Find where the given text appears and provide that cell's center as [x, y] coordinate. 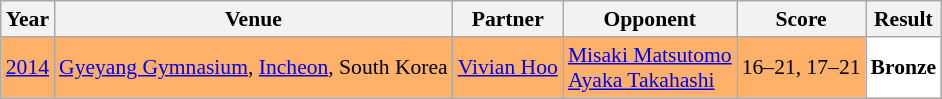
Result [904, 19]
Bronze [904, 68]
Gyeyang Gymnasium, Incheon, South Korea [254, 68]
16–21, 17–21 [802, 68]
Venue [254, 19]
Opponent [650, 19]
Misaki Matsutomo Ayaka Takahashi [650, 68]
Score [802, 19]
Partner [508, 19]
Vivian Hoo [508, 68]
2014 [28, 68]
Year [28, 19]
